Output the (X, Y) coordinate of the center of the cell containing the given text.  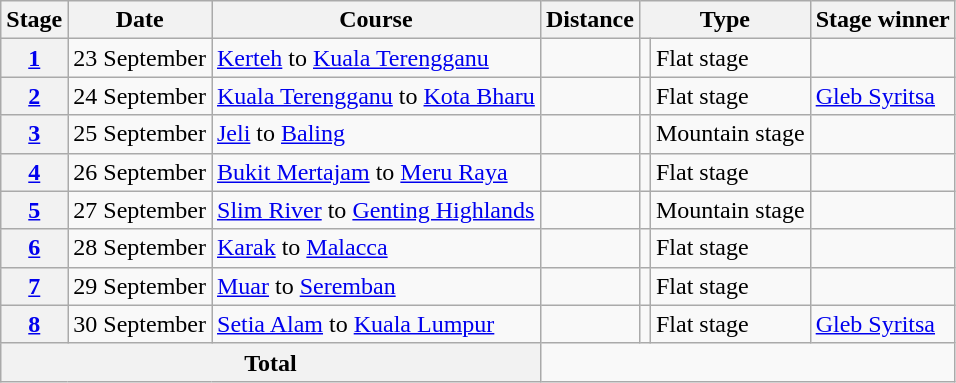
30 September (140, 324)
29 September (140, 286)
7 (34, 286)
8 (34, 324)
Jeli to Baling (376, 134)
Setia Alam to Kuala Lumpur (376, 324)
Date (140, 20)
Slim River to Genting Highlands (376, 210)
Bukit Mertajam to Meru Raya (376, 172)
Type (724, 20)
25 September (140, 134)
Course (376, 20)
5 (34, 210)
2 (34, 96)
1 (34, 58)
23 September (140, 58)
26 September (140, 172)
Kuala Terengganu to Kota Bharu (376, 96)
Total (271, 362)
Stage (34, 20)
3 (34, 134)
Muar to Seremban (376, 286)
4 (34, 172)
6 (34, 248)
24 September (140, 96)
27 September (140, 210)
28 September (140, 248)
Distance (590, 20)
Karak to Malacca (376, 248)
Stage winner (882, 20)
Kerteh to Kuala Terengganu (376, 58)
